Find where the given text appears and provide that cell's center as [x, y] coordinate. 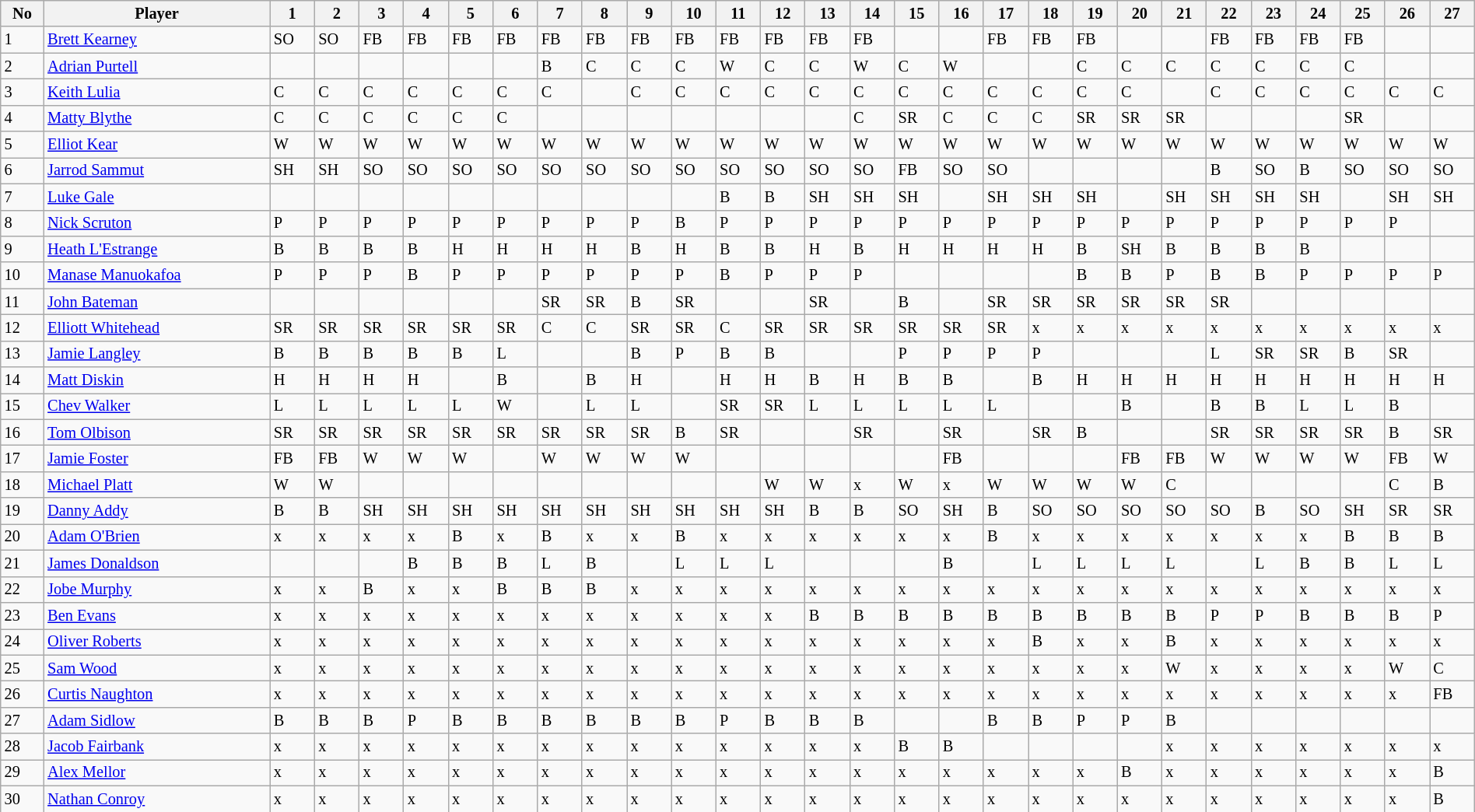
John Bateman [157, 302]
Player [157, 13]
Elliott Whitehead [157, 327]
Nick Scruton [157, 223]
Manase Manuokafoa [157, 275]
28 [23, 747]
Adam Sidlow [157, 720]
Alex Mellor [157, 772]
Jacob Fairbank [157, 747]
Danny Addy [157, 511]
Jarrod Sammut [157, 170]
Ben Evans [157, 615]
Matt Diskin [157, 380]
Heath L'Estrange [157, 249]
Jobe Murphy [157, 590]
Jamie Langley [157, 354]
Michael Platt [157, 485]
Luke Gale [157, 197]
Curtis Naughton [157, 694]
30 [23, 799]
James Donaldson [157, 563]
Adam O'Brien [157, 537]
29 [23, 772]
Sam Wood [157, 668]
Matty Blythe [157, 118]
No [23, 13]
Oliver Roberts [157, 642]
Elliot Kear [157, 145]
Brett Kearney [157, 40]
Jamie Foster [157, 458]
Tom Olbison [157, 432]
Nathan Conroy [157, 799]
Chev Walker [157, 406]
Keith Lulia [157, 92]
Adrian Purtell [157, 66]
